Output the (X, Y) coordinate of the center of the cell containing the given text.  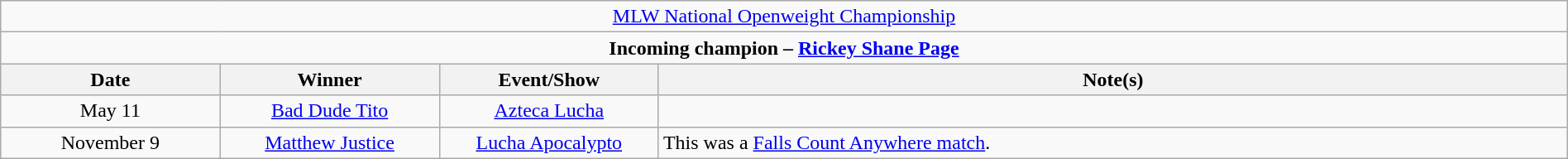
Azteca Lucha (549, 111)
This was a Falls Count Anywhere match. (1113, 142)
Note(s) (1113, 79)
May 11 (111, 111)
Incoming champion – Rickey Shane Page (784, 48)
Event/Show (549, 79)
Bad Dude Tito (329, 111)
Lucha Apocalypto (549, 142)
Matthew Justice (329, 142)
Winner (329, 79)
November 9 (111, 142)
MLW National Openweight Championship (784, 17)
Date (111, 79)
